Determine the [X, Y] coordinate at the center of the cell enclosing the given text.  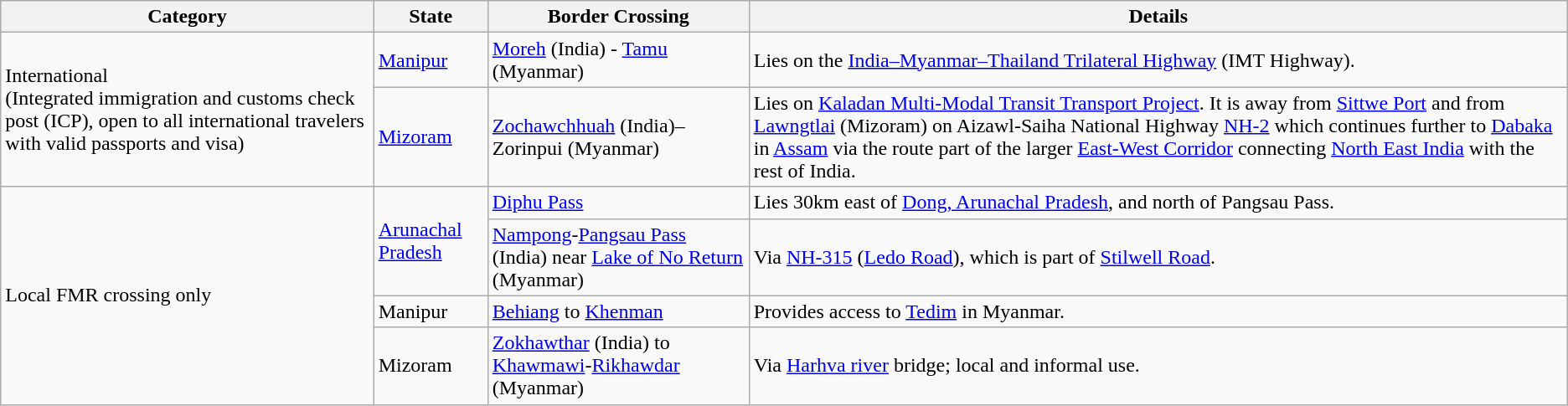
Category [188, 17]
Local FMR crossing only [188, 296]
Moreh (India) - Tamu (Myanmar) [618, 60]
Zochawchhuah (India)–Zorinpui (Myanmar) [618, 137]
Via NH-315 (Ledo Road), which is part of Stilwell Road. [1158, 257]
Details [1158, 17]
Diphu Pass [618, 203]
Arunachal Pradesh [431, 241]
Zokhawthar (India) to Khawmawi-Rikhawdar (Myanmar) [618, 366]
Border Crossing [618, 17]
Provides access to Tedim in Myanmar. [1158, 311]
Nampong-Pangsau Pass (India) near Lake of No Return (Myanmar) [618, 257]
Via Harhva river bridge; local and informal use. [1158, 366]
Lies on the India–Myanmar–Thailand Trilateral Highway (IMT Highway). [1158, 60]
International (Integrated immigration and customs check post (ICP), open to all international travelers with valid passports and visa) [188, 110]
Lies 30km east of Dong, Arunachal Pradesh, and north of Pangsau Pass. [1158, 203]
Behiang to Khenman [618, 311]
State [431, 17]
